Identify which cell holds the provided text, then report its [x, y] central coordinate. 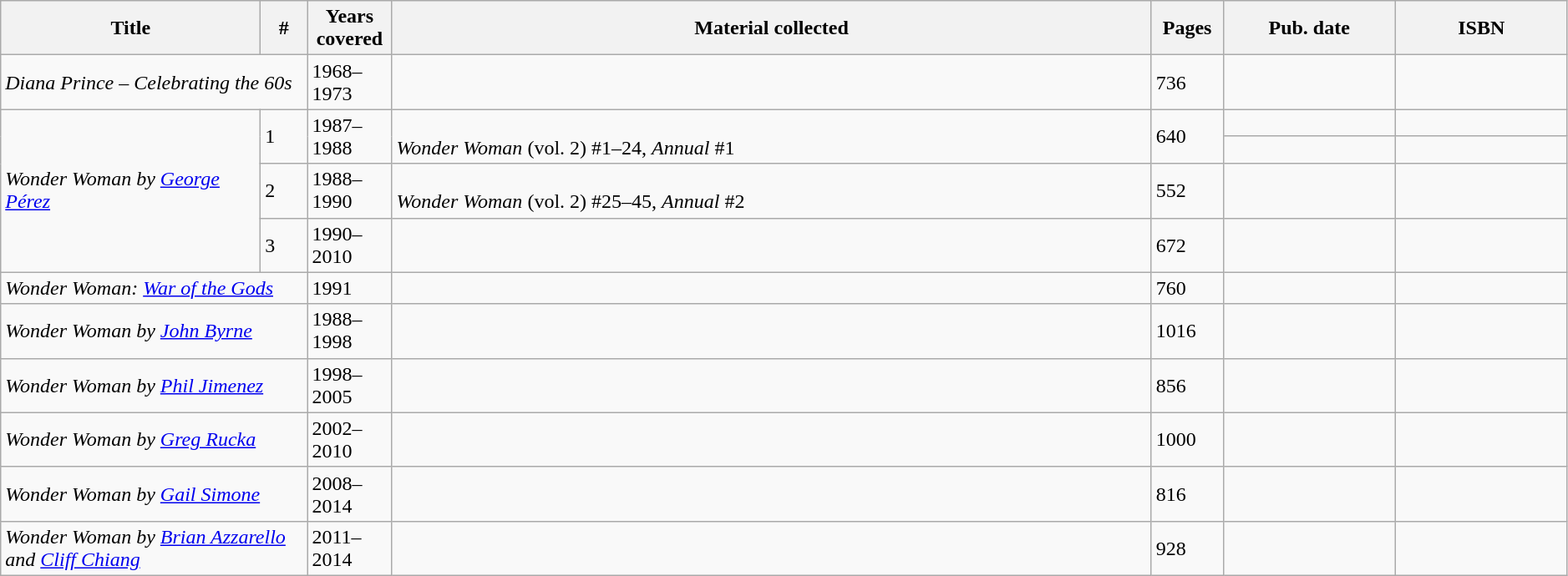
Wonder Woman by John Byrne [154, 331]
736 [1187, 82]
928 [1187, 548]
Wonder Woman (vol. 2) #1–24, Annual #1 [772, 137]
856 [1187, 386]
2011–2014 [349, 548]
Wonder Woman by Brian Azzarello and Cliff Chiang [154, 548]
Title [130, 28]
2002–2010 [349, 439]
1998–2005 [349, 386]
1968–1973 [349, 82]
Wonder Woman by George Pérez [130, 190]
1000 [1187, 439]
760 [1187, 288]
1988–1990 [349, 190]
1016 [1187, 331]
1991 [349, 288]
Wonder Woman: War of the Gods [154, 288]
2008–2014 [349, 494]
# [284, 28]
552 [1187, 190]
Wonder Woman by Phil Jimenez [154, 386]
Material collected [772, 28]
1990–2010 [349, 245]
816 [1187, 494]
3 [284, 245]
1988–1998 [349, 331]
640 [1187, 137]
Wonder Woman (vol. 2) #25–45, Annual #2 [772, 190]
ISBN [1481, 28]
Wonder Woman by Gail Simone [154, 494]
1987–1988 [349, 137]
Diana Prince – Celebrating the 60s [154, 82]
Pages [1187, 28]
Pub. date [1309, 28]
Years covered [349, 28]
1 [284, 137]
Wonder Woman by Greg Rucka [154, 439]
2 [284, 190]
672 [1187, 245]
